Output the (x, y) coordinate of the center of the cell containing the given text.  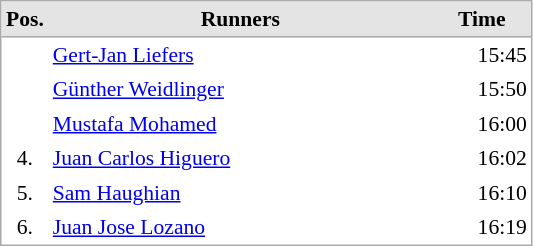
16:00 (482, 123)
Sam Haughian (240, 193)
16:02 (482, 158)
Runners (240, 20)
15:45 (482, 55)
Gert-Jan Liefers (240, 55)
Pos. (26, 20)
4. (26, 158)
Mustafa Mohamed (240, 123)
16:10 (482, 193)
Time (482, 20)
Juan Jose Lozano (240, 227)
15:50 (482, 89)
16:19 (482, 227)
6. (26, 227)
Günther Weidlinger (240, 89)
5. (26, 193)
Juan Carlos Higuero (240, 158)
